Pinpoint the cell where the given text exists, returning its (X, Y) midpoint coordinate. 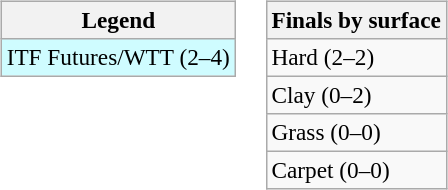
Clay (0–2) (356, 95)
Carpet (0–0) (356, 171)
Grass (0–0) (356, 133)
Finals by surface (356, 20)
ITF Futures/WTT (2–4) (118, 57)
Legend (118, 20)
Hard (2–2) (356, 57)
